Extract the [x, y] coordinate from the center of the cell holding the provided text.  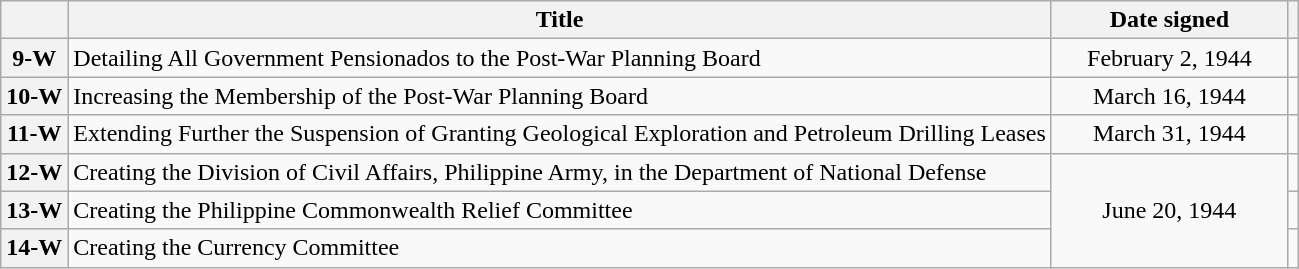
9-W [34, 58]
Increasing the Membership of the Post-War Planning Board [560, 96]
March 16, 1944 [1169, 96]
13-W [34, 210]
March 31, 1944 [1169, 134]
Creating the Division of Civil Affairs, Philippine Army, in the Department of National Defense [560, 172]
Date signed [1169, 20]
Extending Further the Suspension of Granting Geological Exploration and Petroleum Drilling Leases [560, 134]
Detailing All Government Pensionados to the Post-War Planning Board [560, 58]
Creating the Philippine Commonwealth Relief Committee [560, 210]
14-W [34, 248]
10-W [34, 96]
February 2, 1944 [1169, 58]
June 20, 1944 [1169, 210]
Title [560, 20]
Creating the Currency Committee [560, 248]
12-W [34, 172]
11-W [34, 134]
